Capture the cell that displays the provided text and extract its [X, Y] central coordinate. 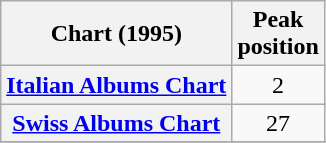
2 [278, 85]
Peakposition [278, 34]
Chart (1995) [116, 34]
Italian Albums Chart [116, 85]
Swiss Albums Chart [116, 123]
27 [278, 123]
